Scan for the cell matching the given text and deliver its (x, y) coordinate at center. 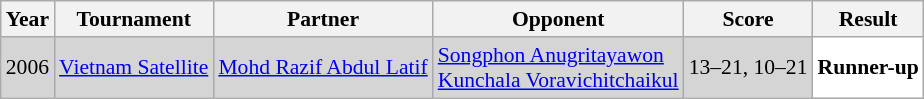
Mohd Razif Abdul Latif (322, 68)
Year (28, 19)
Tournament (134, 19)
13–21, 10–21 (748, 68)
2006 (28, 68)
Opponent (558, 19)
Songphon Anugritayawon Kunchala Voravichitchaikul (558, 68)
Partner (322, 19)
Score (748, 19)
Result (868, 19)
Runner-up (868, 68)
Vietnam Satellite (134, 68)
